Extract the (X, Y) coordinate from the center of the cell holding the provided text.  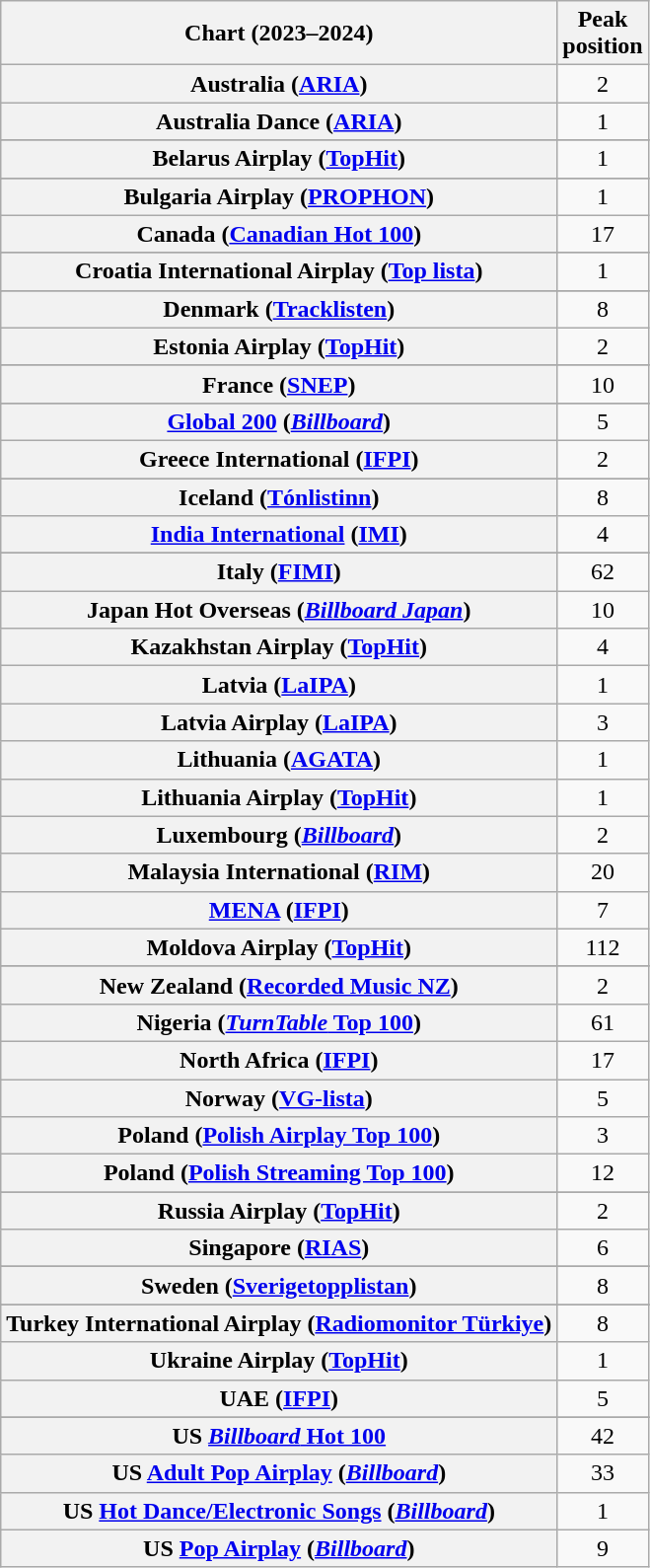
UAE (IFPI) (279, 1398)
7 (603, 910)
Belarus Airplay (TopHit) (279, 159)
Latvia Airplay (LaIPA) (279, 722)
North Africa (IFPI) (279, 1060)
Nigeria (TurnTable Top 100) (279, 1022)
Singapore (RIAS) (279, 1248)
Canada (Canadian Hot 100) (279, 234)
Turkey International Airplay (Radiomonitor Türkiye) (279, 1323)
MENA (IFPI) (279, 910)
Estonia Airplay (TopHit) (279, 346)
Australia (ARIA) (279, 84)
20 (603, 872)
61 (603, 1022)
Iceland (Tónlistinn) (279, 496)
62 (603, 572)
Latvia (LaIPA) (279, 685)
Malaysia International (RIM) (279, 872)
Ukraine Airplay (TopHit) (279, 1361)
Russia Airplay (TopHit) (279, 1211)
Denmark (Tracklisten) (279, 309)
Lithuania Airplay (TopHit) (279, 797)
Poland (Polish Streaming Top 100) (279, 1173)
Bulgaria Airplay (PROPHON) (279, 196)
Peakposition (603, 34)
Chart (2023–2024) (279, 34)
Greece International (IFPI) (279, 459)
Norway (VG-lista) (279, 1098)
33 (603, 1473)
Poland (Polish Airplay Top 100) (279, 1136)
India International (IMI) (279, 535)
Australia Dance (ARIA) (279, 121)
US Pop Airplay (Billboard) (279, 1548)
Croatia International Airplay (Top lista) (279, 271)
Kazakhstan Airplay (TopHit) (279, 647)
US Adult Pop Airplay (Billboard) (279, 1473)
France (SNEP) (279, 384)
US Billboard Hot 100 (279, 1436)
42 (603, 1436)
US Hot Dance/Electronic Songs (Billboard) (279, 1511)
6 (603, 1248)
Lithuania (AGATA) (279, 760)
Moldova Airplay (TopHit) (279, 947)
112 (603, 947)
9 (603, 1548)
Global 200 (Billboard) (279, 421)
New Zealand (Recorded Music NZ) (279, 985)
Italy (FIMI) (279, 572)
Luxembourg (Billboard) (279, 835)
Sweden (Sverigetopplistan) (279, 1286)
Japan Hot Overseas (Billboard Japan) (279, 610)
12 (603, 1173)
